Provide the [x, y] coordinate of the cell's center where the given text is located.  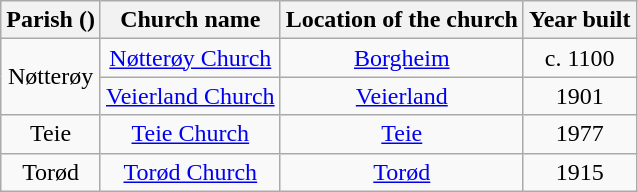
Veierland Church [190, 96]
1977 [580, 134]
c. 1100 [580, 58]
Nøtterøy Church [190, 58]
Teie Church [190, 134]
Location of the church [402, 20]
Year built [580, 20]
Torød Church [190, 172]
Parish () [51, 20]
1901 [580, 96]
1915 [580, 172]
Veierland [402, 96]
Church name [190, 20]
Borgheim [402, 58]
Nøtterøy [51, 77]
